Return [x, y] of the center of cell containing provided text 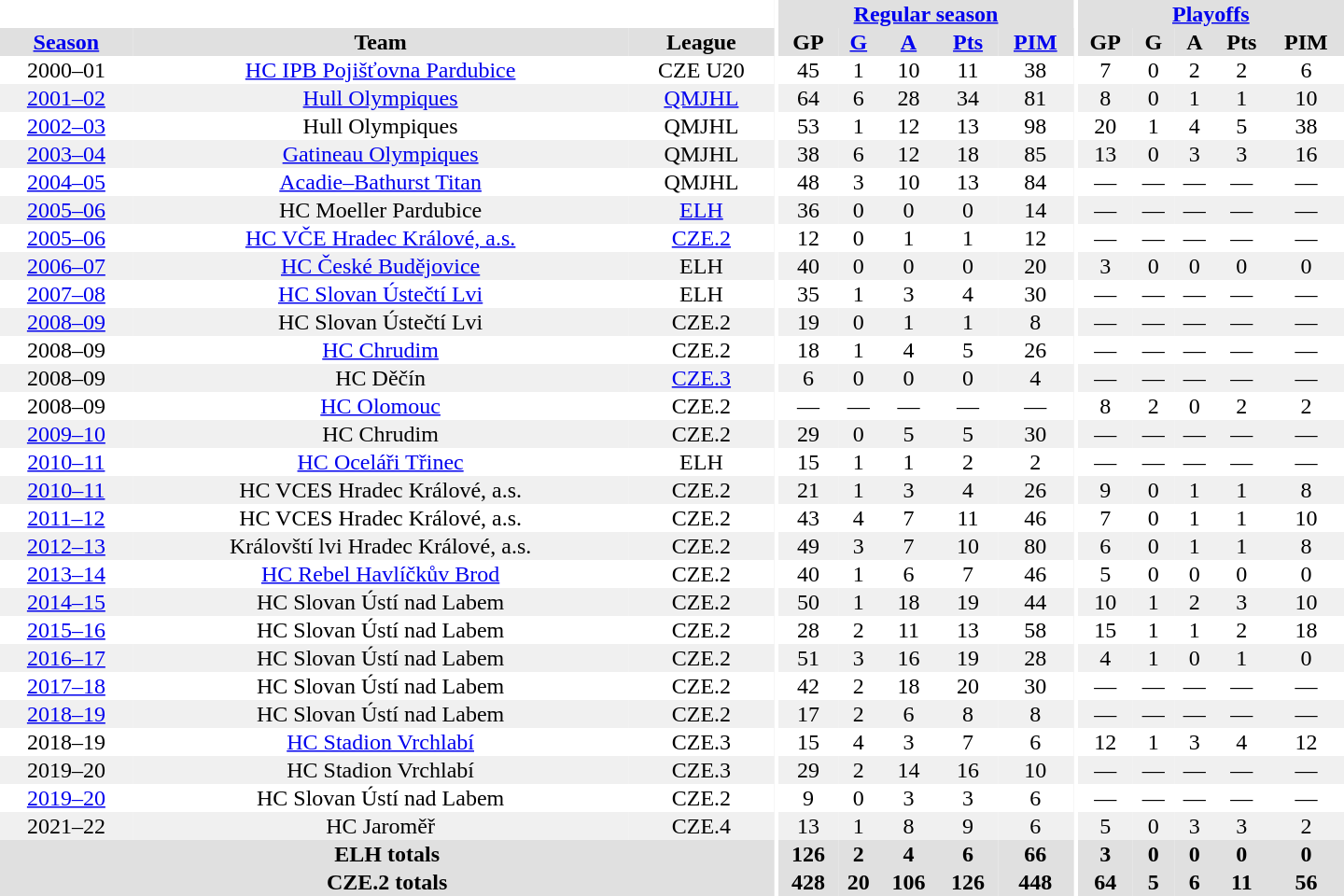
45 [808, 70]
2021–22 [66, 826]
HC Rebel Havlíčkův Brod [381, 574]
56 [1307, 882]
2016–17 [66, 658]
66 [1036, 854]
58 [1036, 630]
ELH totals [386, 854]
Regular season [926, 14]
CZE.4 [701, 826]
84 [1036, 182]
98 [1036, 126]
2015–16 [66, 630]
17 [808, 714]
2012–13 [66, 546]
48 [808, 182]
53 [808, 126]
44 [1036, 602]
Playoffs [1211, 14]
HC IPB Pojišťovna Pardubice [381, 70]
HC Moeller Pardubice [381, 210]
448 [1036, 882]
2009–10 [66, 434]
HC Děčín [381, 378]
2003–04 [66, 154]
80 [1036, 546]
81 [1036, 98]
2006–07 [66, 266]
Team [381, 42]
2014–15 [66, 602]
Královští lvi Hradec Králové, a.s. [381, 546]
CZE U20 [701, 70]
2001–02 [66, 98]
HC Jaroměř [381, 826]
50 [808, 602]
85 [1036, 154]
34 [968, 98]
2011–12 [66, 518]
HC Olomouc [381, 406]
2002–03 [66, 126]
Gatineau Olympiques [381, 154]
League [701, 42]
CZE.2 totals [386, 882]
35 [808, 294]
Season [66, 42]
36 [808, 210]
HC České Budějovice [381, 266]
49 [808, 546]
HC Oceláři Třinec [381, 462]
2017–18 [66, 686]
106 [909, 882]
Acadie–Bathurst Titan [381, 182]
HC VČE Hradec Králové, a.s. [381, 238]
2004–05 [66, 182]
51 [808, 658]
2000–01 [66, 70]
428 [808, 882]
2013–14 [66, 574]
42 [808, 686]
43 [808, 518]
2007–08 [66, 294]
21 [808, 490]
